Provide the [x, y] coordinate of the cell's center where the given text is located.  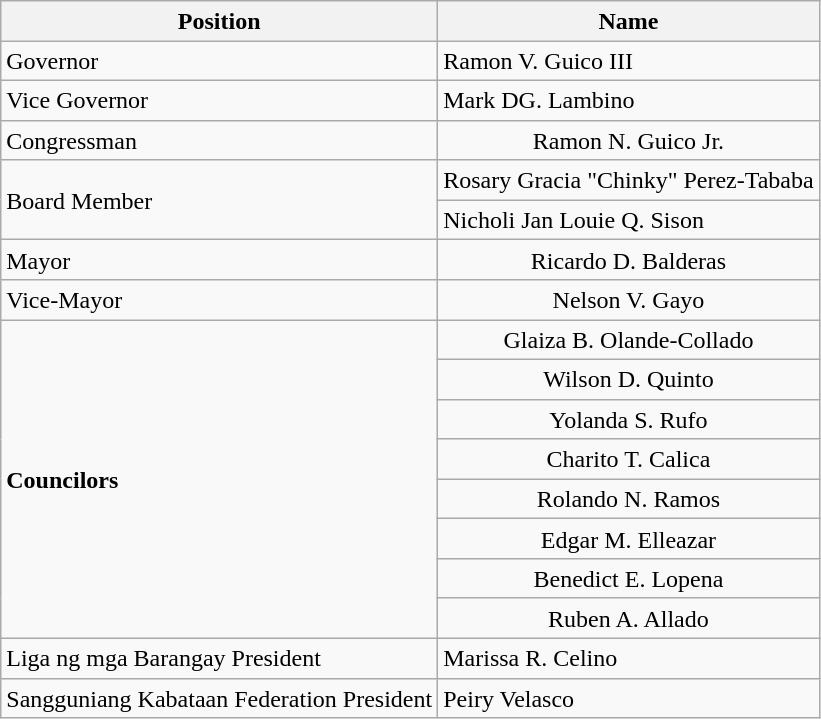
Edgar M. Elleazar [629, 539]
Councilors [220, 480]
Ricardo D. Balderas [629, 260]
Ramon N. Guico Jr. [629, 140]
Benedict E. Lopena [629, 579]
Nicholi Jan Louie Q. Sison [629, 220]
Governor [220, 61]
Board Member [220, 200]
Glaiza B. Olande-Collado [629, 340]
Position [220, 21]
Peiry Velasco [629, 698]
Yolanda S. Rufo [629, 419]
Liga ng mga Barangay President [220, 658]
Marissa R. Celino [629, 658]
Name [629, 21]
Rosary Gracia "Chinky" Perez-Tababa [629, 180]
Mark DG. Lambino [629, 100]
Ruben A. Allado [629, 618]
Nelson V. Gayo [629, 300]
Vice-Mayor [220, 300]
Vice Governor [220, 100]
Rolando N. Ramos [629, 499]
Sangguniang Kabataan Federation President [220, 698]
Wilson D. Quinto [629, 379]
Congressman [220, 140]
Mayor [220, 260]
Ramon V. Guico III [629, 61]
Charito T. Calica [629, 459]
